Search for the cell housing the specified text and yield its [X, Y] center coordinate. 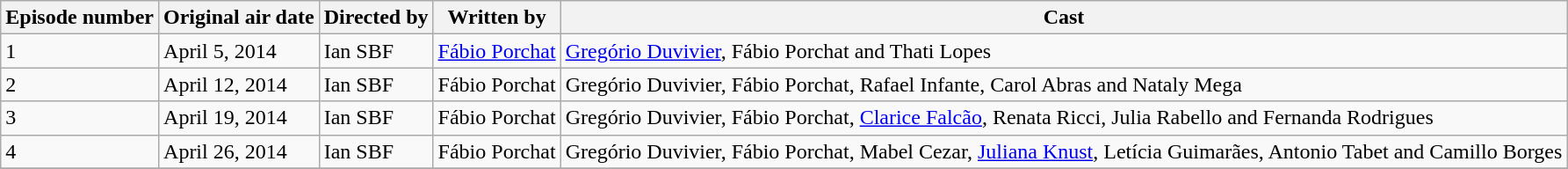
Original air date [239, 18]
Directed by [376, 18]
2 [80, 84]
Gregório Duvivier, Fábio Porchat, Clarice Falcão, Renata Ricci, Julia Rabello and Fernanda Rodrigues [1064, 118]
Gregório Duvivier, Fábio Porchat and Thati Lopes [1064, 51]
Gregório Duvivier, Fábio Porchat, Rafael Infante, Carol Abras and Nataly Mega [1064, 84]
April 26, 2014 [239, 151]
April 19, 2014 [239, 118]
1 [80, 51]
Written by [497, 18]
4 [80, 151]
3 [80, 118]
Gregório Duvivier, Fábio Porchat, Mabel Cezar, Juliana Knust, Letícia Guimarães, Antonio Tabet and Camillo Borges [1064, 151]
Cast [1064, 18]
Episode number [80, 18]
April 5, 2014 [239, 51]
April 12, 2014 [239, 84]
